Locate the cell with the specified text and output its [X, Y] center coordinate. 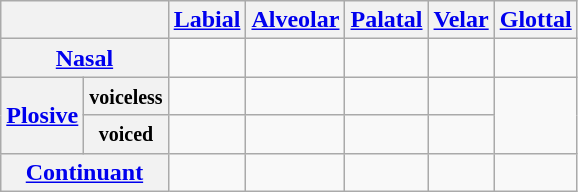
voiced [126, 134]
Alveolar [296, 20]
Plosive [42, 115]
Continuant [84, 172]
Palatal [386, 20]
Labial [207, 20]
Glottal [536, 20]
voiceless [126, 96]
Velar [461, 20]
Nasal [84, 58]
